Scan for the cell matching the given text and deliver its [x, y] coordinate at center. 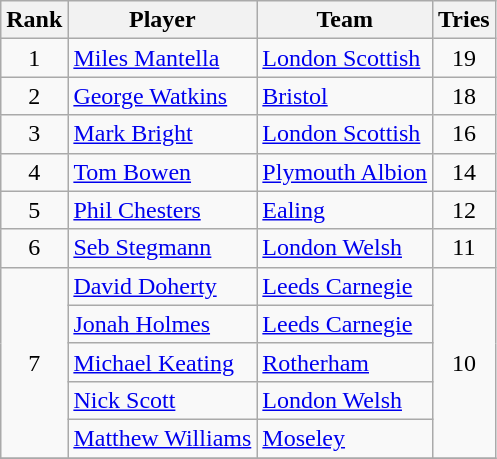
Michael Keating [162, 362]
2 [34, 96]
Nick Scott [162, 400]
Phil Chesters [162, 210]
7 [34, 362]
Rotherham [345, 362]
12 [464, 210]
4 [34, 172]
Matthew Williams [162, 438]
Tries [464, 20]
Moseley [345, 438]
George Watkins [162, 96]
5 [34, 210]
Player [162, 20]
Miles Mantella [162, 58]
14 [464, 172]
David Doherty [162, 286]
Ealing [345, 210]
6 [34, 248]
11 [464, 248]
Team [345, 20]
Rank [34, 20]
Bristol [345, 96]
18 [464, 96]
Jonah Holmes [162, 324]
10 [464, 362]
Plymouth Albion [345, 172]
Mark Bright [162, 134]
1 [34, 58]
19 [464, 58]
Seb Stegmann [162, 248]
Tom Bowen [162, 172]
3 [34, 134]
16 [464, 134]
